From the cell containing the given text, extract its center point as (X, Y) coordinate. 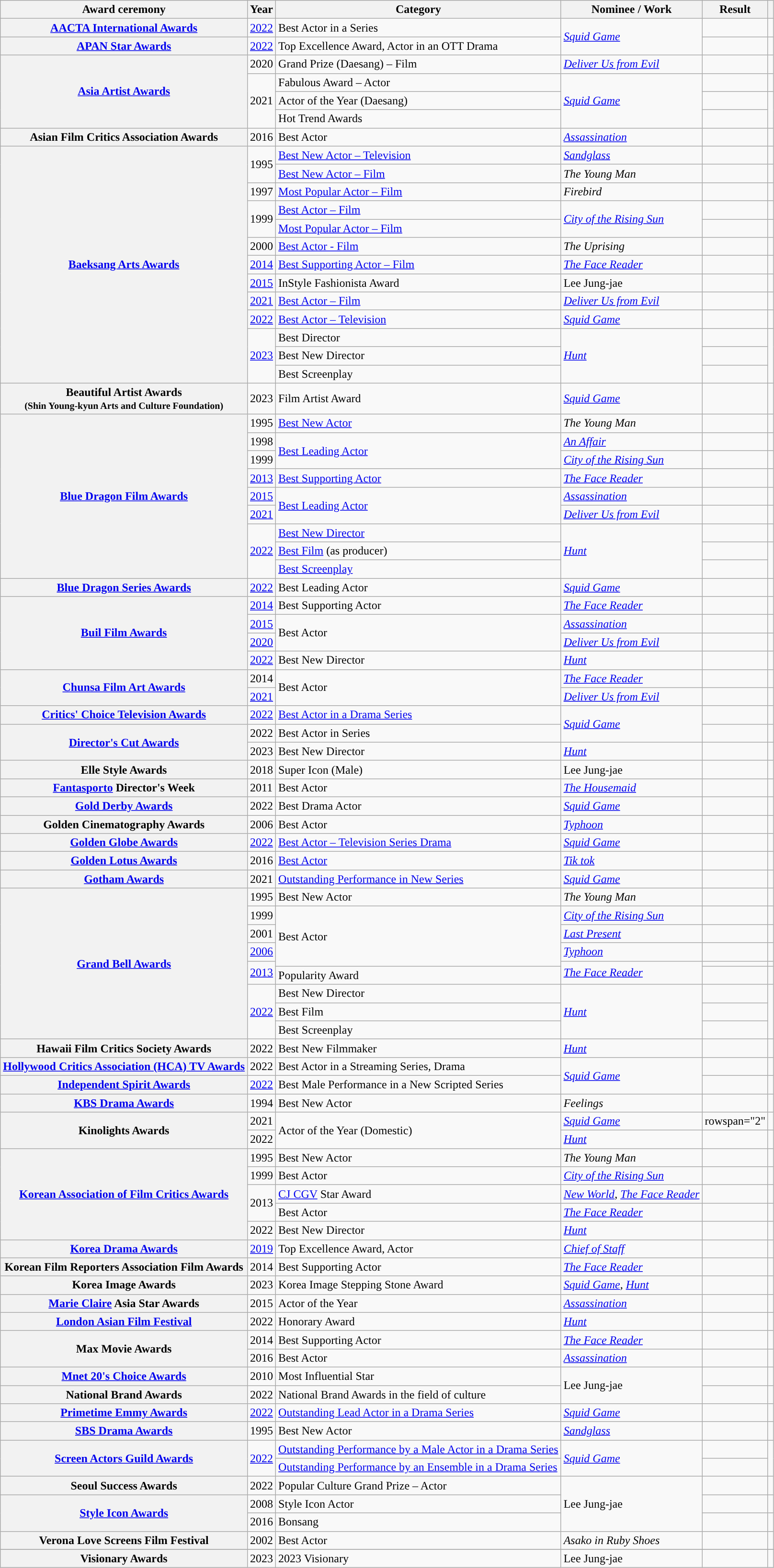
Year (262, 10)
Asia Artist Awards (124, 91)
1998 (262, 441)
1994 (262, 1103)
Best New Actor – Television (419, 155)
Firebird (631, 192)
New World, The Face Reader (631, 1194)
The Uprising (631, 247)
Baeksang Arts Awards (124, 264)
Feelings (631, 1103)
Actor of the Year (Domestic) (419, 1130)
An Affair (631, 441)
CJ CGV Star Award (419, 1194)
Fantasporto Director's Week (124, 788)
Chunsa Film Art Awards (124, 688)
AACTA International Awards (124, 28)
Honorary Award (419, 1321)
Hot Trend Awards (419, 119)
Top Excellence Award, Actor in an OTT Drama (419, 46)
Outstanding Performance by an Ensemble in a Drama Series (419, 1467)
Independent Spirit Awards (124, 1084)
Fabulous Award – Actor (419, 82)
1997 (262, 192)
Korea Image Awards (124, 1285)
Korea Drama Awards (124, 1249)
Actor of the Year (419, 1303)
Grand Bell Awards (124, 964)
Outstanding Lead Actor in a Drama Series (419, 1413)
Critics' Choice Television Awards (124, 715)
Gold Derby Awards (124, 806)
KBS Drama Awards (124, 1103)
Buil Film Awards (124, 633)
Kinolights Awards (124, 1130)
Best Actor – Television Series Drama (419, 843)
Best Actor in Series (419, 733)
National Brand Awards in the field of culture (419, 1395)
Most Influential Star (419, 1376)
Result (735, 10)
Elle Style Awards (124, 769)
Nominee / Work (631, 10)
SBS Drama Awards (124, 1431)
Bonsang (419, 1522)
Best Supporting Actor – Film (419, 265)
APAN Star Awards (124, 46)
Popularity Award (419, 975)
Korean Film Reporters Association Film Awards (124, 1267)
Style Icon Actor (419, 1504)
2011 (262, 788)
2023 Visionary (419, 1558)
2001 (262, 934)
Screen Actors Guild Awards (124, 1458)
Blue Dragon Film Awards (124, 496)
2000 (262, 247)
Best Actor in a Drama Series (419, 715)
Film Artist Award (419, 398)
rowspan="2" (735, 1121)
2010 (262, 1376)
Grand Prize (Daesang) – Film (419, 64)
Primetime Emmy Awards (124, 1413)
Verona Love Screens Film Festival (124, 1540)
The Housemaid (631, 788)
Gotham Awards (124, 879)
Top Excellence Award, Actor (419, 1249)
Award ceremony (124, 10)
Marie Claire Asia Star Awards (124, 1303)
Best Actor in a Series (419, 28)
Best New Actor – Film (419, 173)
Best Film (419, 1012)
Popular Culture Grand Prize – Actor (419, 1486)
Outstanding Performance by a Male Actor in a Drama Series (419, 1449)
Tik tok (631, 861)
2019 (262, 1249)
Best Actor in a Streaming Series, Drama (419, 1066)
Best Film (as producer) (419, 551)
National Brand Awards (124, 1395)
Blue Dragon Series Awards (124, 587)
Golden Lotus Awards (124, 861)
Seoul Success Awards (124, 1486)
Last Present (631, 934)
Outstanding Performance in New Series (419, 879)
Hawaii Film Critics Society Awards (124, 1048)
Asako in Ruby Shoes (631, 1540)
InStyle Fashionista Award (419, 283)
Style Icon Awards (124, 1513)
Asian Film Critics Association Awards (124, 137)
Best Actor – Television (419, 319)
Best Drama Actor (419, 806)
Director's Cut Awards (124, 742)
Beautiful Artist Awards (Shin Young-kyun Arts and Culture Foundation) (124, 398)
Best Actor - Film (419, 247)
Actor of the Year (Daesang) (419, 101)
Best Director (419, 338)
London Asian Film Festival (124, 1321)
Super Icon (Male) (419, 769)
Mnet 20's Choice Awards (124, 1376)
2002 (262, 1540)
Korean Association of Film Critics Awards (124, 1194)
Category (419, 10)
Best New Filmmaker (419, 1048)
Max Movie Awards (124, 1349)
Golden Globe Awards (124, 843)
Chief of Staff (631, 1249)
Best Male Performance in a New Scripted Series (419, 1084)
Hollywood Critics Association (HCA) TV Awards (124, 1066)
Squid Game, Hunt (631, 1285)
Golden Cinematography Awards (124, 824)
Korea Image Stepping Stone Award (419, 1285)
2018 (262, 769)
Visionary Awards (124, 1558)
2008 (262, 1504)
